Locate the cell with the specified text and output its (X, Y) center coordinate. 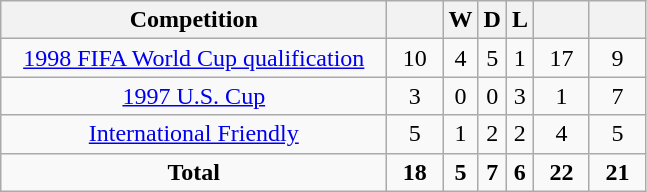
9 (617, 58)
10 (415, 58)
Total (194, 172)
17 (561, 58)
18 (415, 172)
1998 FIFA World Cup qualification (194, 58)
D (492, 20)
International Friendly (194, 134)
W (460, 20)
6 (520, 172)
22 (561, 172)
Competition (194, 20)
21 (617, 172)
L (520, 20)
1997 U.S. Cup (194, 96)
